Detect which cell encompasses the target text, then output its (x, y) center coordinate. 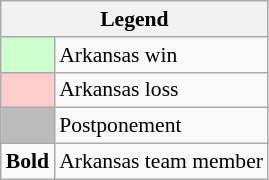
Postponement (161, 126)
Arkansas loss (161, 90)
Arkansas team member (161, 162)
Bold (28, 162)
Arkansas win (161, 55)
Legend (134, 19)
